Pinpoint the cell where the given text exists, returning its (x, y) midpoint coordinate. 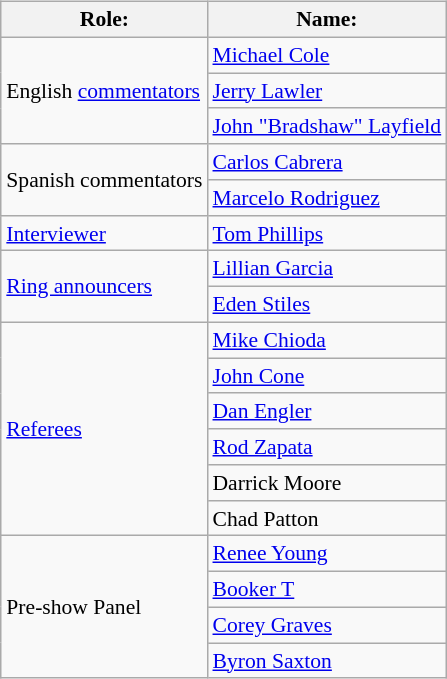
Rod Zapata (326, 447)
John "Bradshaw" Layfield (326, 126)
Eden Stiles (326, 305)
Role: (104, 20)
Michael Cole (326, 55)
Renee Young (326, 554)
Corey Graves (326, 625)
Booker T (326, 590)
Name: (326, 20)
Chad Patton (326, 518)
Pre-show Panel (104, 607)
Darrick Moore (326, 483)
Interviewer (104, 233)
Spanish commentators (104, 180)
Tom Phillips (326, 233)
Mike Chioda (326, 340)
John Cone (326, 376)
Referees (104, 429)
Dan Engler (326, 411)
Lillian Garcia (326, 269)
English commentators (104, 90)
Carlos Cabrera (326, 162)
Marcelo Rodriguez (326, 198)
Jerry Lawler (326, 91)
Ring announcers (104, 286)
Byron Saxton (326, 661)
